Scan for the cell matching the given text and deliver its (x, y) coordinate at center. 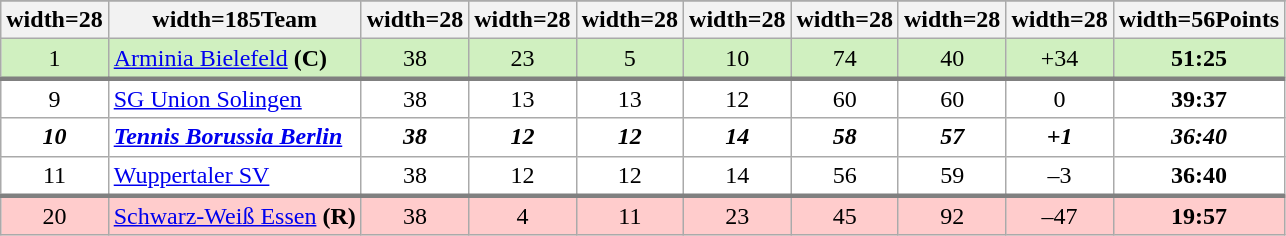
20 (54, 216)
51:25 (1198, 59)
57 (952, 137)
19:57 (1198, 216)
4 (522, 216)
1 (54, 59)
92 (952, 216)
width=185Team (234, 20)
5 (630, 59)
SG Union Solingen (234, 98)
Wuppertaler SV (234, 176)
59 (952, 176)
+1 (1060, 137)
–47 (1060, 216)
+34 (1060, 59)
56 (844, 176)
Arminia Bielefeld (C) (234, 59)
45 (844, 216)
–3 (1060, 176)
74 (844, 59)
Schwarz-Weiß Essen (R) (234, 216)
58 (844, 137)
9 (54, 98)
width=56Points (1198, 20)
Tennis Borussia Berlin (234, 137)
0 (1060, 98)
39:37 (1198, 98)
40 (952, 59)
